Output the [X, Y] coordinate of the center of the cell containing the given text.  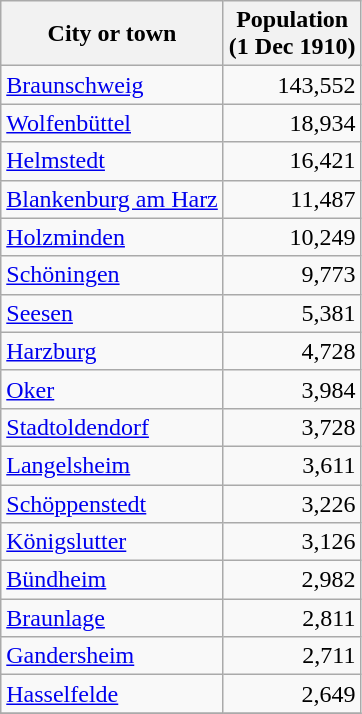
2,649 [292, 694]
Population(1 Dec 1910) [292, 34]
3,611 [292, 465]
Bündheim [112, 580]
2,711 [292, 656]
Schöningen [112, 275]
10,249 [292, 237]
Seesen [112, 313]
143,552 [292, 85]
Holzminden [112, 237]
Braunlage [112, 618]
Gandersheim [112, 656]
Oker [112, 389]
Stadtoldendorf [112, 427]
3,728 [292, 427]
Blankenburg am Harz [112, 199]
Helmstedt [112, 161]
18,934 [292, 123]
5,381 [292, 313]
4,728 [292, 351]
Harzburg [112, 351]
City or town [112, 34]
3,126 [292, 542]
9,773 [292, 275]
Braunschweig [112, 85]
2,982 [292, 580]
Wolfenbüttel [112, 123]
Langelsheim [112, 465]
2,811 [292, 618]
Königslutter [112, 542]
11,487 [292, 199]
3,226 [292, 503]
Schöppenstedt [112, 503]
Hasselfelde [112, 694]
3,984 [292, 389]
16,421 [292, 161]
